Find where the given text appears and provide that cell's center as (X, Y) coordinate. 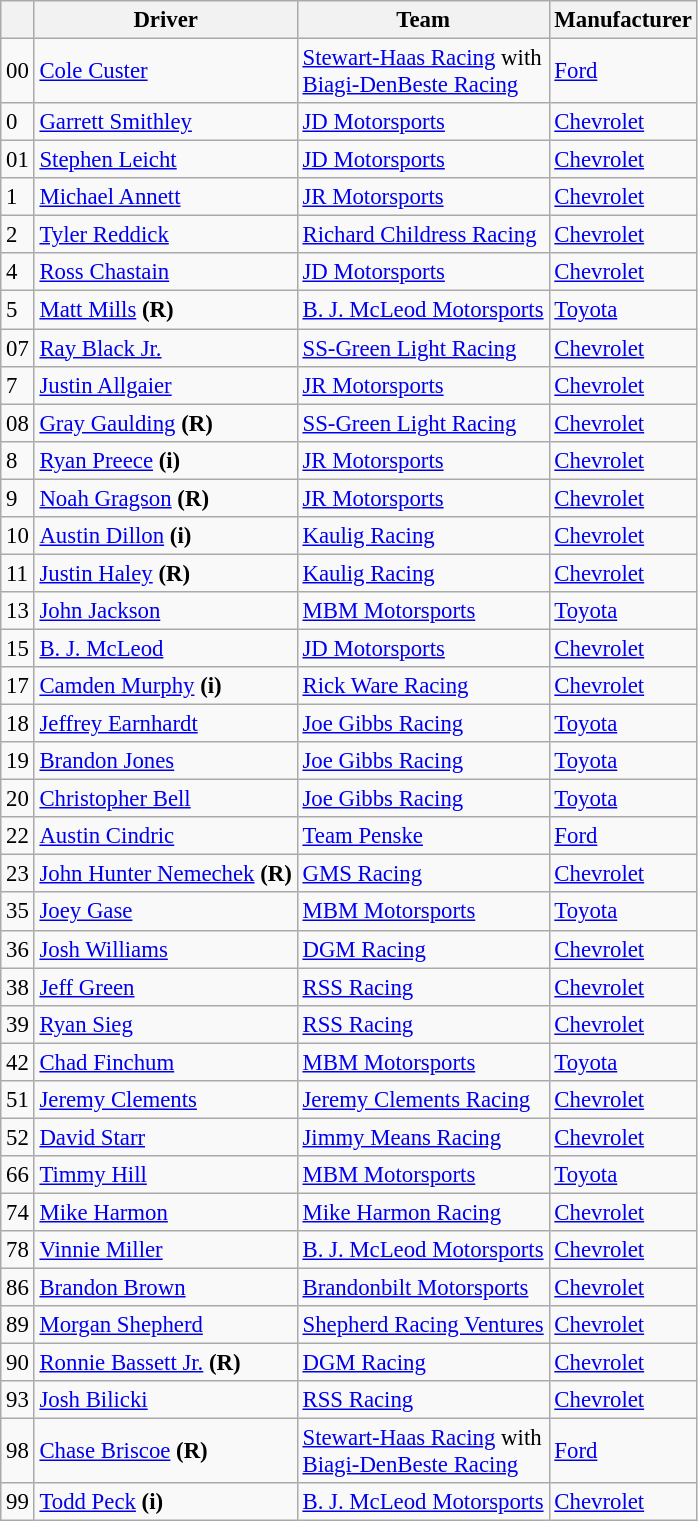
93 (18, 1400)
Brandon Jones (166, 761)
0 (18, 122)
Chad Finchum (166, 1062)
35 (18, 912)
11 (18, 573)
Jeff Green (166, 987)
8 (18, 460)
01 (18, 160)
B. J. McLeod (166, 648)
Justin Haley (R) (166, 573)
17 (18, 686)
Ryan Preece (i) (166, 460)
5 (18, 310)
John Hunter Nemechek (R) (166, 874)
Josh Bilicki (166, 1400)
90 (18, 1363)
Christopher Bell (166, 799)
23 (18, 874)
Michael Annett (166, 197)
Ray Black Jr. (166, 348)
Shepherd Racing Ventures (423, 1325)
Jeremy Clements (166, 1100)
Vinnie Miller (166, 1250)
Mike Harmon Racing (423, 1212)
98 (18, 1452)
9 (18, 498)
Chase Briscoe (R) (166, 1452)
Manufacturer (623, 20)
52 (18, 1137)
07 (18, 348)
86 (18, 1288)
Brandonbilt Motorsports (423, 1288)
89 (18, 1325)
7 (18, 385)
66 (18, 1175)
4 (18, 273)
15 (18, 648)
20 (18, 799)
Matt Mills (R) (166, 310)
19 (18, 761)
Jeffrey Earnhardt (166, 724)
Rick Ware Racing (423, 686)
Ronnie Bassett Jr. (R) (166, 1363)
Camden Murphy (i) (166, 686)
18 (18, 724)
38 (18, 987)
John Jackson (166, 611)
Brandon Brown (166, 1288)
Noah Gragson (R) (166, 498)
Austin Cindric (166, 836)
42 (18, 1062)
Josh Williams (166, 949)
00 (18, 72)
74 (18, 1212)
Cole Custer (166, 72)
Jimmy Means Racing (423, 1137)
Justin Allgaier (166, 385)
Team Penske (423, 836)
Austin Dillon (i) (166, 536)
Timmy Hill (166, 1175)
Jeremy Clements Racing (423, 1100)
Driver (166, 20)
Ryan Sieg (166, 1024)
36 (18, 949)
78 (18, 1250)
Mike Harmon (166, 1212)
David Starr (166, 1137)
Richard Childress Racing (423, 235)
13 (18, 611)
Ross Chastain (166, 273)
22 (18, 836)
08 (18, 423)
Team (423, 20)
Stephen Leicht (166, 160)
Garrett Smithley (166, 122)
Joey Gase (166, 912)
39 (18, 1024)
51 (18, 1100)
2 (18, 235)
Morgan Shepherd (166, 1325)
Tyler Reddick (166, 235)
GMS Racing (423, 874)
1 (18, 197)
Gray Gaulding (R) (166, 423)
10 (18, 536)
